Output the [X, Y] coordinate of the center of the cell containing the given text.  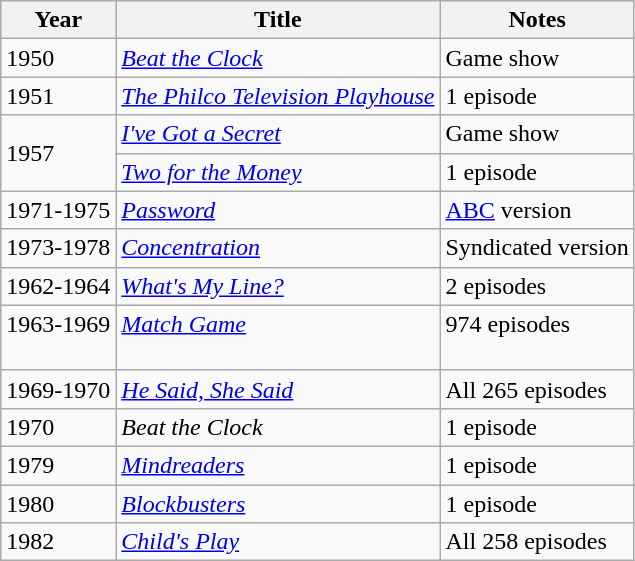
1969-1970 [58, 389]
1982 [58, 542]
1957 [58, 153]
ABC version [537, 210]
1951 [58, 96]
Syndicated version [537, 248]
Blockbusters [278, 503]
All 258 episodes [537, 542]
Two for the Money [278, 172]
1980 [58, 503]
Concentration [278, 248]
What's My Line? [278, 286]
1973-1978 [58, 248]
1979 [58, 465]
Password [278, 210]
Child's Play [278, 542]
1970 [58, 427]
2 episodes [537, 286]
I've Got a Secret [278, 134]
1971-1975 [58, 210]
Notes [537, 20]
1950 [58, 58]
Title [278, 20]
He Said, She Said [278, 389]
1963-1969 [58, 338]
Mindreaders [278, 465]
Match Game [278, 338]
All 265 episodes [537, 389]
974 episodes [537, 338]
1962-1964 [58, 286]
Year [58, 20]
The Philco Television Playhouse [278, 96]
